Determine the [x, y] coordinate at the center of the cell enclosing the given text.  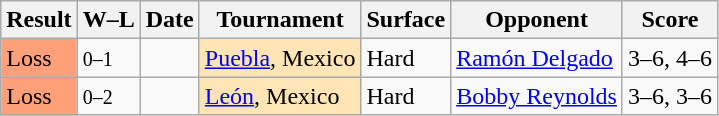
Ramón Delgado [537, 58]
0–1 [108, 58]
Bobby Reynolds [537, 96]
Result [39, 20]
Tournament [280, 20]
Score [670, 20]
Opponent [537, 20]
0–2 [108, 96]
Puebla, Mexico [280, 58]
W–L [108, 20]
3–6, 4–6 [670, 58]
Date [170, 20]
3–6, 3–6 [670, 96]
Surface [406, 20]
León, Mexico [280, 96]
